Search for the cell housing the specified text and yield its (x, y) center coordinate. 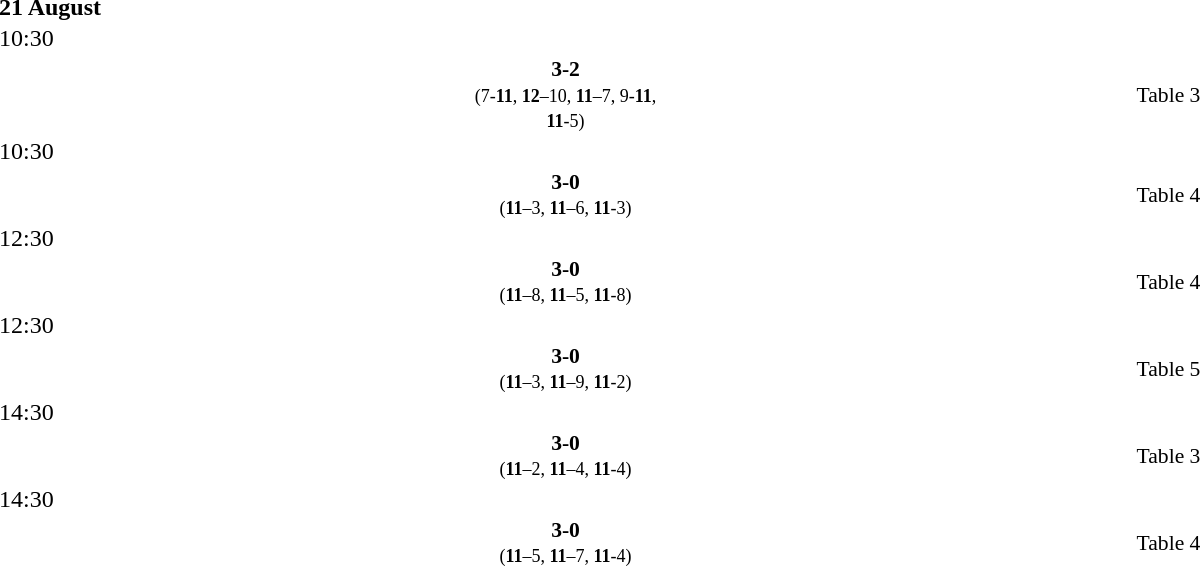
3-0 (11–8, 11–5, 11-8) (566, 281)
3-0 (11–3, 11–9, 11-2) (566, 369)
3-0 (11–2, 11–4, 11-4) (566, 455)
3-0 (11–3, 11–6, 11-3) (566, 195)
3-2 (7-11, 12–10, 11–7, 9-11, 11-5) (566, 95)
